Extract the [X, Y] coordinate from the center of the cell holding the provided text.  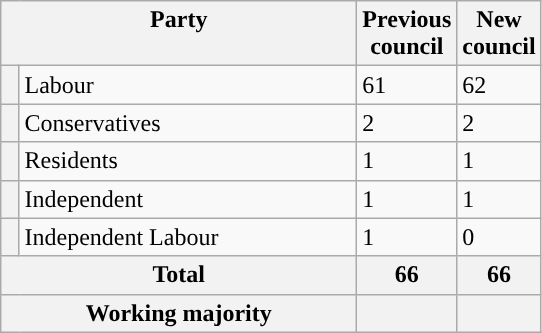
Conservatives [188, 123]
Independent [188, 199]
Previous council [407, 34]
Total [179, 275]
61 [407, 85]
62 [499, 85]
Party [179, 34]
Labour [188, 85]
Working majority [179, 313]
Residents [188, 161]
Independent Labour [188, 237]
0 [499, 237]
New council [499, 34]
